Detect which cell encompasses the target text, then output its (x, y) center coordinate. 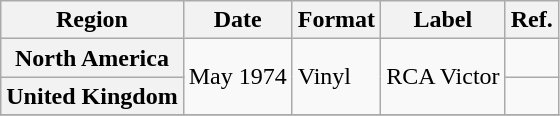
Format (336, 20)
Vinyl (336, 77)
May 1974 (238, 77)
Date (238, 20)
RCA Victor (444, 77)
North America (92, 58)
Label (444, 20)
Ref. (532, 20)
Region (92, 20)
United Kingdom (92, 96)
